Return the [x, y] coordinate for the center point of the cell that contains the specified text.  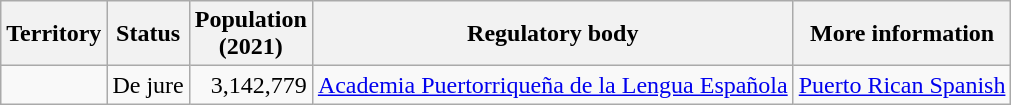
De jure [148, 85]
More information [902, 34]
Status [148, 34]
Academia Puertorriqueña de la Lengua Española [552, 85]
Regulatory body [552, 34]
Puerto Rican Spanish [902, 85]
Population(2021) [250, 34]
Territory [54, 34]
3,142,779 [250, 85]
